Capture the cell that displays the provided text and extract its [x, y] central coordinate. 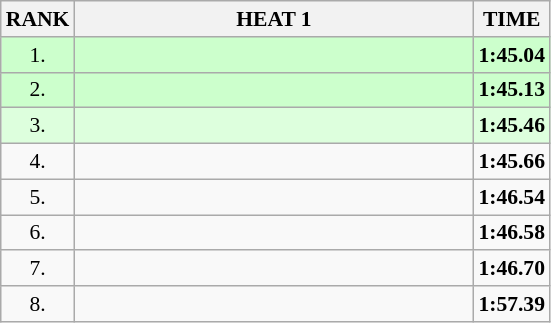
1:45.66 [512, 162]
1:46.70 [512, 269]
1:46.58 [512, 233]
1:46.54 [512, 197]
TIME [512, 19]
3. [38, 126]
1:57.39 [512, 304]
RANK [38, 19]
1. [38, 55]
8. [38, 304]
1:45.46 [512, 126]
HEAT 1 [274, 19]
6. [38, 233]
5. [38, 197]
1:45.04 [512, 55]
1:45.13 [512, 90]
4. [38, 162]
2. [38, 90]
7. [38, 269]
